For the text-containing cell, return its midpoint in (x, y) coordinate format. 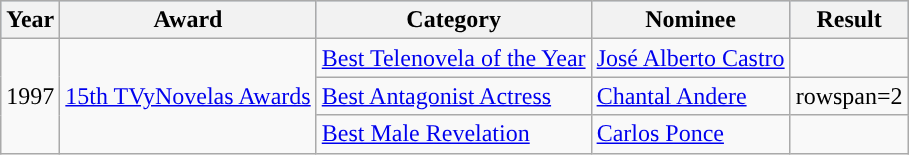
Result (849, 20)
15th TVyNovelas Awards (188, 96)
Year (30, 20)
Best Male Revelation (454, 134)
Carlos Ponce (690, 134)
Category (454, 20)
Award (188, 20)
Nominee (690, 20)
José Alberto Castro (690, 58)
Best Telenovela of the Year (454, 58)
Best Antagonist Actress (454, 96)
rowspan=2 (849, 96)
Chantal Andere (690, 96)
1997 (30, 96)
